Locate the cell with the specified text and output its (x, y) center coordinate. 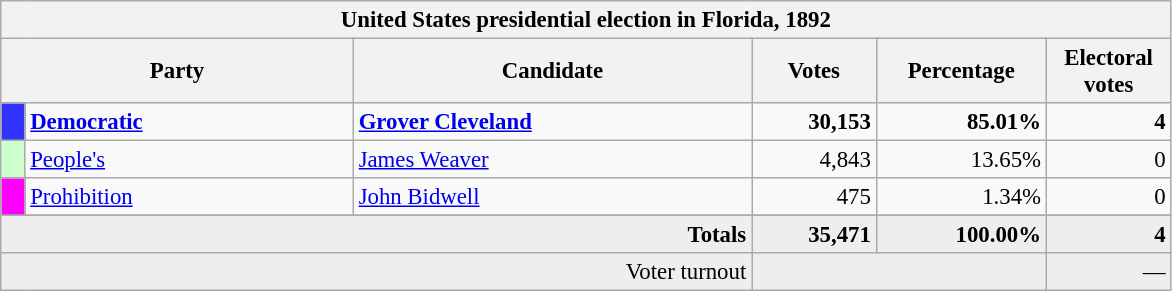
1.34% (961, 197)
Democratic (189, 122)
Candidate (552, 72)
100.00% (961, 235)
James Weaver (552, 160)
Votes (814, 72)
People's (189, 160)
Prohibition (189, 197)
Party (178, 72)
85.01% (961, 122)
Electoral votes (1108, 72)
Percentage (961, 72)
Totals (376, 235)
13.65% (961, 160)
4,843 (814, 160)
United States presidential election in Florida, 1892 (586, 20)
35,471 (814, 235)
Grover Cleveland (552, 122)
30,153 (814, 122)
John Bidwell (552, 197)
475 (814, 197)
